Locate the cell with the specified text and output its [x, y] center coordinate. 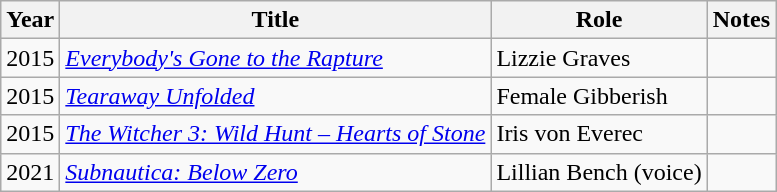
Female Gibberish [599, 96]
The Witcher 3: Wild Hunt – Hearts of Stone [276, 134]
Lizzie Graves [599, 58]
Lillian Bench (voice) [599, 172]
Tearaway Unfolded [276, 96]
Iris von Everec [599, 134]
Title [276, 20]
Everybody's Gone to the Rapture [276, 58]
Notes [741, 20]
Role [599, 20]
2021 [30, 172]
Subnautica: Below Zero [276, 172]
Year [30, 20]
